For the text-containing cell, return its midpoint in (x, y) coordinate format. 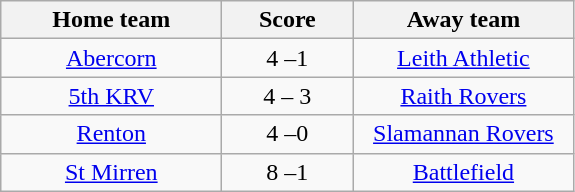
Score (288, 20)
4 –1 (288, 58)
St Mirren (112, 172)
Home team (112, 20)
4 –0 (288, 134)
Away team (464, 20)
Raith Rovers (464, 96)
4 – 3 (288, 96)
Renton (112, 134)
5th KRV (112, 96)
8 –1 (288, 172)
Battlefield (464, 172)
Leith Athletic (464, 58)
Abercorn (112, 58)
Slamannan Rovers (464, 134)
